Provide the [x, y] coordinate of the cell's center where the given text is located.  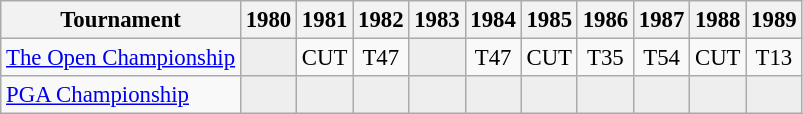
1982 [381, 20]
1989 [774, 20]
1980 [268, 20]
T35 [605, 58]
PGA Championship [121, 95]
1988 [718, 20]
1981 [325, 20]
1987 [661, 20]
1985 [549, 20]
The Open Championship [121, 58]
T54 [661, 58]
1984 [493, 20]
1983 [437, 20]
T13 [774, 58]
1986 [605, 20]
Tournament [121, 20]
